Scan for the cell matching the given text and deliver its (X, Y) coordinate at center. 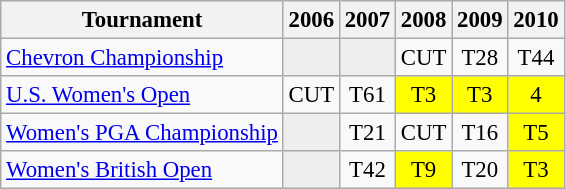
Tournament (142, 20)
Chevron Championship (142, 58)
U.S. Women's Open (142, 95)
2008 (424, 20)
T21 (367, 133)
T61 (367, 95)
2006 (311, 20)
2007 (367, 20)
T42 (367, 170)
2010 (536, 20)
T16 (480, 133)
T28 (480, 58)
2009 (480, 20)
T20 (480, 170)
Women's PGA Championship (142, 133)
T9 (424, 170)
T5 (536, 133)
4 (536, 95)
Women's British Open (142, 170)
T44 (536, 58)
